Capture the cell that displays the provided text and extract its [X, Y] central coordinate. 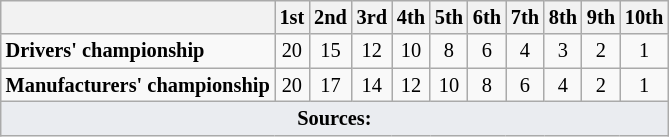
10th [644, 17]
3 [563, 51]
1st [292, 17]
Sources: [334, 118]
3rd [372, 17]
7th [525, 17]
6th [487, 17]
9th [601, 17]
Manufacturers' championship [138, 85]
14 [372, 85]
5th [449, 17]
2nd [330, 17]
17 [330, 85]
Drivers' championship [138, 51]
4th [411, 17]
8th [563, 17]
15 [330, 51]
